Extract the [x, y] coordinate from the center of the cell holding the provided text.  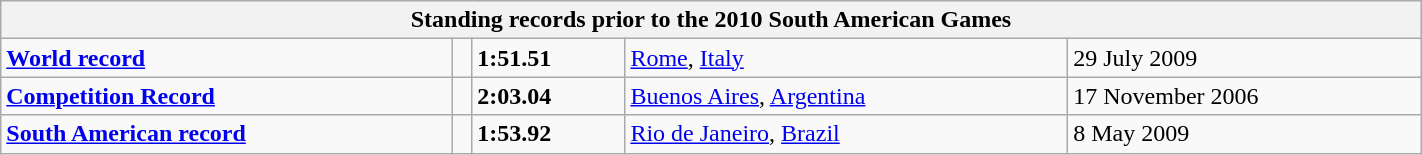
1:53.92 [548, 134]
Competition Record [226, 96]
1:51.51 [548, 58]
World record [226, 58]
29 July 2009 [1245, 58]
South American record [226, 134]
Rio de Janeiro, Brazil [846, 134]
Standing records prior to the 2010 South American Games [711, 20]
Buenos Aires, Argentina [846, 96]
2:03.04 [548, 96]
Rome, Italy [846, 58]
8 May 2009 [1245, 134]
17 November 2006 [1245, 96]
